Pinpoint the cell where the given text exists, returning its [X, Y] midpoint coordinate. 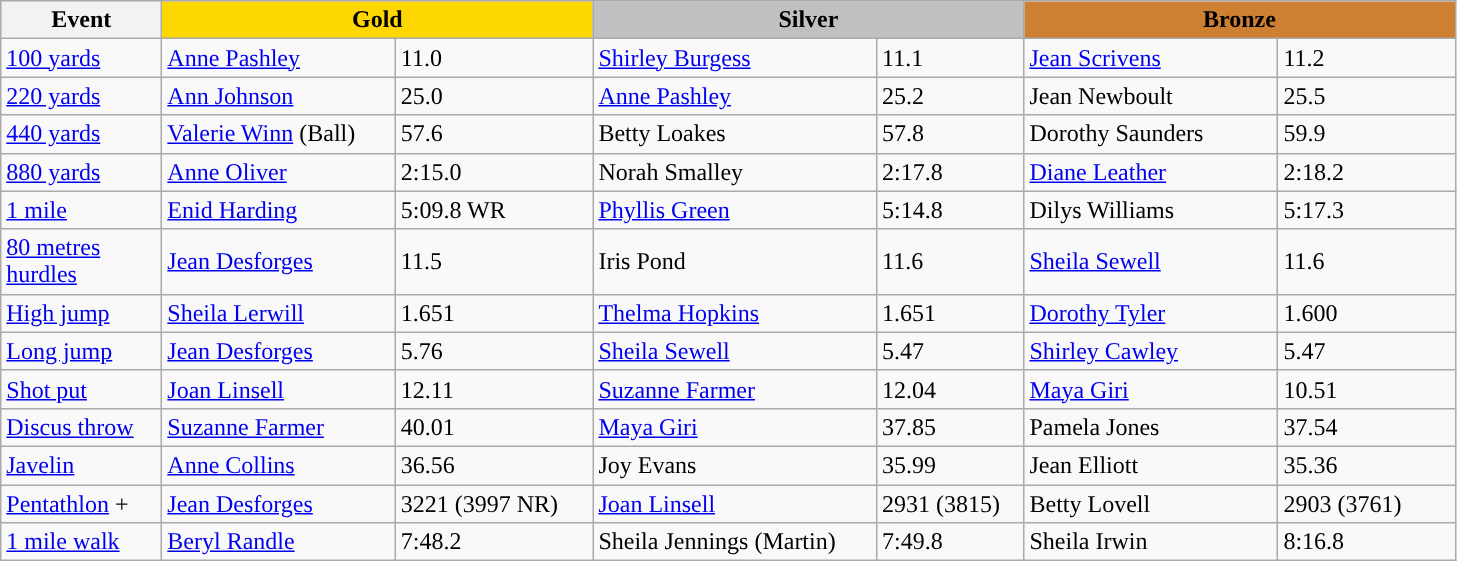
Phyllis Green [735, 210]
Valerie Winn (Ball) [278, 134]
10.51 [1366, 389]
Ann Johnson [278, 96]
Sheila Irwin [1151, 542]
Joy Evans [735, 465]
12.11 [494, 389]
Long jump [82, 351]
100 yards [82, 58]
25.0 [494, 96]
Gold [378, 20]
880 yards [82, 172]
40.01 [494, 427]
7:48.2 [494, 542]
57.8 [950, 134]
Pentathlon + [82, 503]
Shirley Cawley [1151, 351]
8:16.8 [1366, 542]
High jump [82, 313]
11.5 [494, 262]
80 metres hurdles [82, 262]
5:17.3 [1366, 210]
11.2 [1366, 58]
36.56 [494, 465]
Betty Loakes [735, 134]
5.76 [494, 351]
Dorothy Saunders [1151, 134]
Diane Leather [1151, 172]
Shirley Burgess [735, 58]
11.1 [950, 58]
2:18.2 [1366, 172]
Event [82, 20]
Shot put [82, 389]
Javelin [82, 465]
Betty Lovell [1151, 503]
Jean Scrivens [1151, 58]
440 yards [82, 134]
Beryl Randle [278, 542]
37.85 [950, 427]
1 mile [82, 210]
3221 (3997 NR) [494, 503]
Discus throw [82, 427]
12.04 [950, 389]
2:15.0 [494, 172]
11.0 [494, 58]
25.5 [1366, 96]
2931 (3815) [950, 503]
Bronze [1240, 20]
1.600 [1366, 313]
Jean Elliott [1151, 465]
35.36 [1366, 465]
5:14.8 [950, 210]
220 yards [82, 96]
Silver [808, 20]
Enid Harding [278, 210]
Pamela Jones [1151, 427]
Norah Smalley [735, 172]
35.99 [950, 465]
57.6 [494, 134]
Iris Pond [735, 262]
1 mile walk [82, 542]
Sheila Jennings (Martin) [735, 542]
37.54 [1366, 427]
2:17.8 [950, 172]
2903 (3761) [1366, 503]
59.9 [1366, 134]
Anne Collins [278, 465]
Anne Oliver [278, 172]
25.2 [950, 96]
5:09.8 WR [494, 210]
Dilys Williams [1151, 210]
Thelma Hopkins [735, 313]
Sheila Lerwill [278, 313]
Jean Newboult [1151, 96]
7:49.8 [950, 542]
Dorothy Tyler [1151, 313]
